Extract the (x, y) coordinate from the center of the cell holding the provided text.  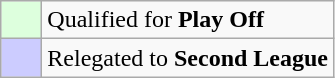
Relegated to Second League (188, 58)
Qualified for Play Off (188, 20)
